Extract the (X, Y) coordinate from the center of the cell holding the provided text.  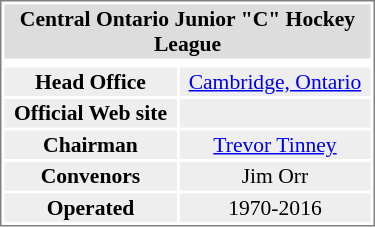
1970-2016 (274, 208)
Trevor Tinney (274, 144)
Operated (90, 208)
Convenors (90, 176)
Cambridge, Ontario (274, 82)
Chairman (90, 144)
Central Ontario Junior "C" Hockey League (187, 31)
Head Office (90, 82)
Official Web site (90, 113)
Jim Orr (274, 176)
